Scan for the cell matching the given text and deliver its (x, y) coordinate at center. 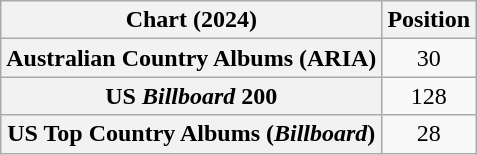
US Top Country Albums (Billboard) (192, 134)
Chart (2024) (192, 20)
Australian Country Albums (ARIA) (192, 58)
30 (429, 58)
Position (429, 20)
US Billboard 200 (192, 96)
28 (429, 134)
128 (429, 96)
